Provide the (x, y) coordinate of the cell's center where the given text is located.  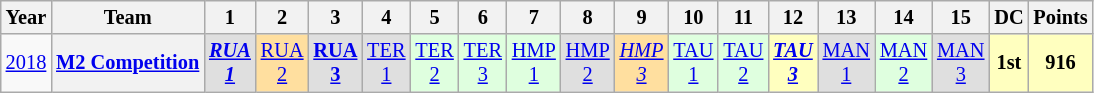
14 (904, 17)
MAN2 (904, 63)
10 (693, 17)
HMP1 (534, 63)
5 (434, 17)
12 (792, 17)
916 (1060, 63)
TAU2 (743, 63)
RUA2 (282, 63)
2018 (26, 63)
TER2 (434, 63)
6 (483, 17)
11 (743, 17)
1 (230, 17)
RUA3 (335, 63)
Points (1060, 17)
M2 Competition (128, 63)
DC (1008, 17)
HMP3 (642, 63)
Year (26, 17)
13 (846, 17)
2 (282, 17)
TER1 (386, 63)
HMP2 (588, 63)
TAU1 (693, 63)
15 (960, 17)
MAN1 (846, 63)
8 (588, 17)
7 (534, 17)
3 (335, 17)
RUA1 (230, 63)
TER3 (483, 63)
Team (128, 17)
4 (386, 17)
MAN3 (960, 63)
1st (1008, 63)
9 (642, 17)
TAU3 (792, 63)
